Identify which cell holds the provided text, then report its [X, Y] central coordinate. 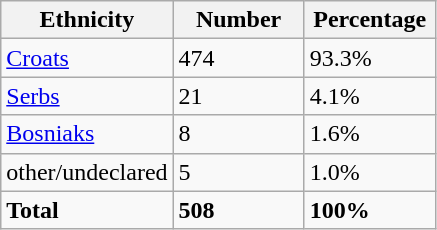
Percentage [370, 20]
Serbs [87, 96]
Ethnicity [87, 20]
Bosniaks [87, 134]
93.3% [370, 58]
1.0% [370, 172]
474 [238, 58]
21 [238, 96]
5 [238, 172]
508 [238, 210]
Croats [87, 58]
Total [87, 210]
Number [238, 20]
100% [370, 210]
other/undeclared [87, 172]
1.6% [370, 134]
4.1% [370, 96]
8 [238, 134]
